Output the (X, Y) coordinate of the center of the cell containing the given text.  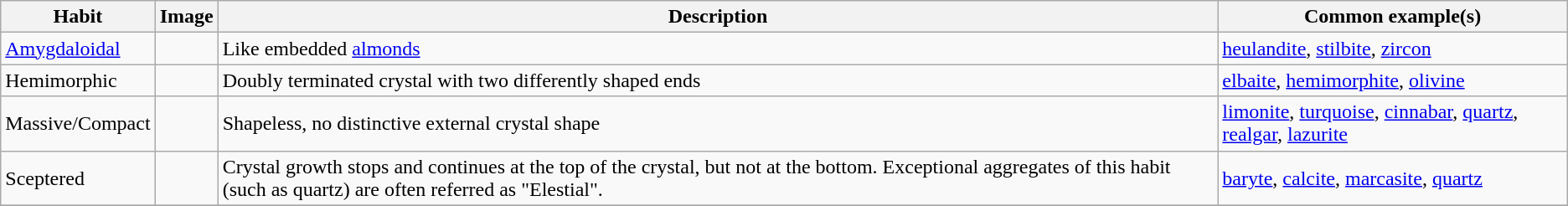
Description (718, 17)
Habit (78, 17)
Common example(s) (1392, 17)
limonite, turquoise, cinnabar, quartz, realgar, lazurite (1392, 124)
heulandite, stilbite, zircon (1392, 49)
Like embedded almonds (718, 49)
Shapeless, no distinctive external crystal shape (718, 124)
Hemimorphic (78, 80)
baryte, calcite, marcasite, quartz (1392, 178)
Doubly terminated crystal with two differently shaped ends (718, 80)
Image (186, 17)
Amygdaloidal (78, 49)
Sceptered (78, 178)
Massive/Compact (78, 124)
elbaite, hemimorphite, olivine (1392, 80)
